Locate the cell with the specified text and output its (X, Y) center coordinate. 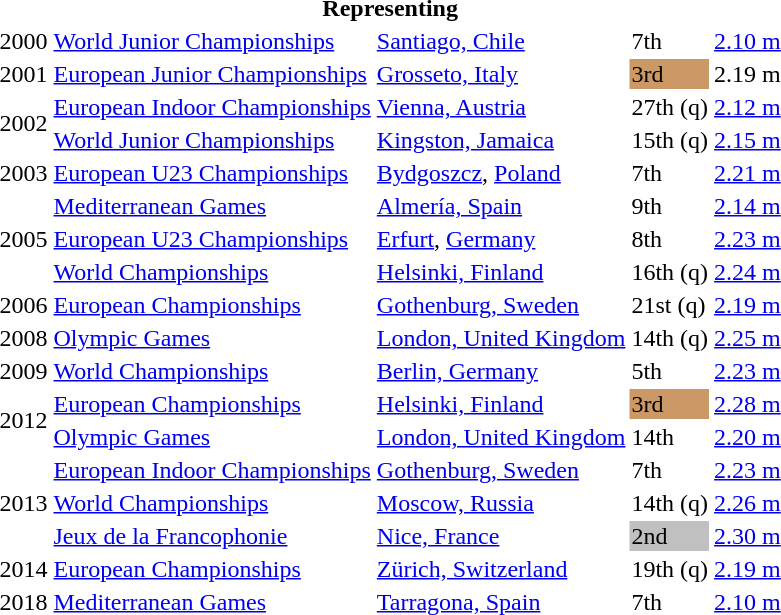
15th (q) (670, 140)
Berlin, Germany (501, 371)
16th (q) (670, 272)
Mediterranean Games (212, 206)
Moscow, Russia (501, 503)
Almería, Spain (501, 206)
19th (q) (670, 569)
Zürich, Switzerland (501, 569)
9th (670, 206)
2nd (670, 536)
27th (q) (670, 107)
14th (670, 437)
Jeux de la Francophonie (212, 536)
5th (670, 371)
Grosseto, Italy (501, 74)
Nice, France (501, 536)
Santiago, Chile (501, 41)
Erfurt, Germany (501, 239)
21st (q) (670, 305)
Bydgoszcz, Poland (501, 173)
Vienna, Austria (501, 107)
European Junior Championships (212, 74)
Kingston, Jamaica (501, 140)
8th (670, 239)
